Provide the (X, Y) coordinate of the cell's center where the given text is located.  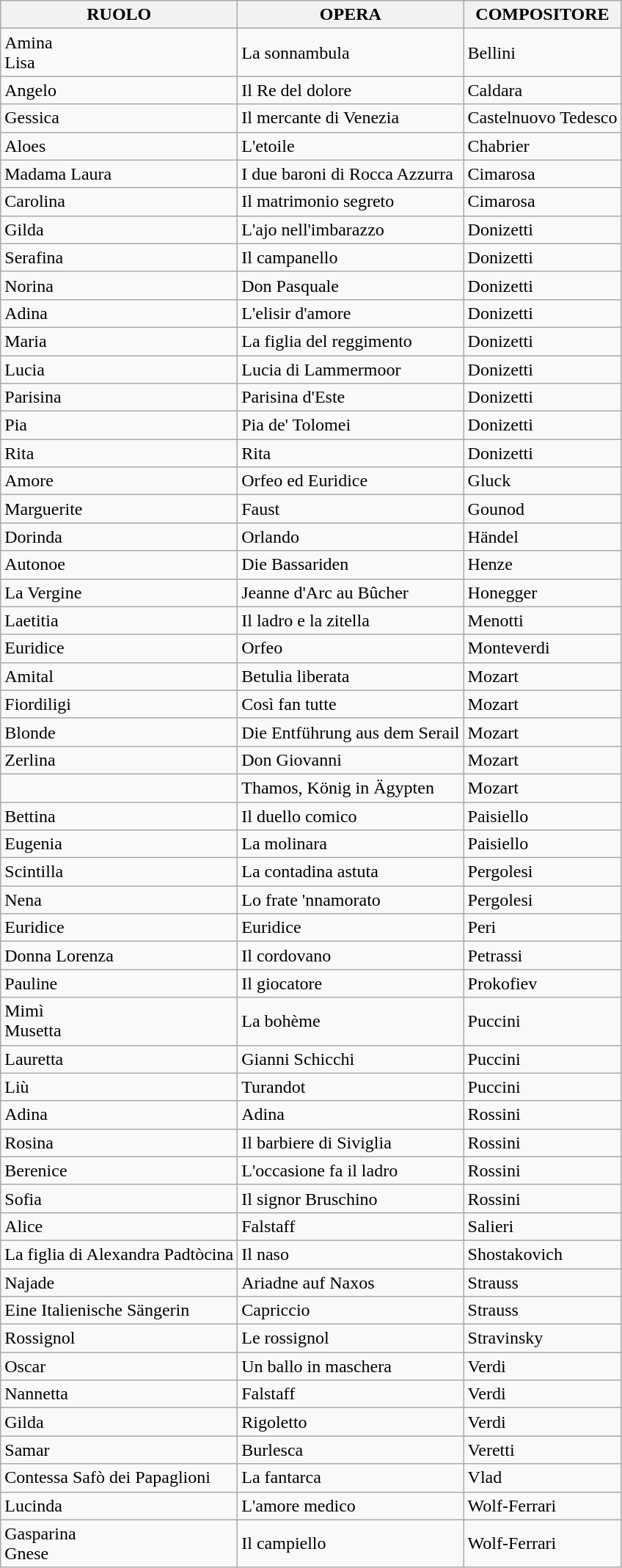
Il duello comico (351, 816)
L'ajo nell'imbarazzo (351, 230)
AminaLisa (119, 53)
Rigoletto (351, 1422)
Il cordovano (351, 956)
Caldara (543, 90)
Carolina (119, 202)
La figlia di Alexandra Padtòcina (119, 1254)
Il ladro e la zitella (351, 620)
Amore (119, 481)
Le rossignol (351, 1338)
Angelo (119, 90)
Berenice (119, 1170)
Fiordiligi (119, 704)
Lucia (119, 369)
Bettina (119, 816)
Capriccio (351, 1311)
Castelnuovo Tedesco (543, 118)
MimìMusetta (119, 1021)
Un ballo in maschera (351, 1366)
Rossignol (119, 1338)
L'elisir d'amore (351, 313)
La Vergine (119, 593)
Petrassi (543, 956)
Gessica (119, 118)
I due baroni di Rocca Azzurra (351, 174)
Lucia di Lammermoor (351, 369)
Oscar (119, 1366)
Lucinda (119, 1506)
L'amore medico (351, 1506)
Il mercante di Venezia (351, 118)
Liù (119, 1087)
Peri (543, 928)
Die Entführung aus dem Serail (351, 732)
Gounod (543, 509)
Amital (119, 676)
La sonnambula (351, 53)
Betulia liberata (351, 676)
Menotti (543, 620)
Blonde (119, 732)
Samar (119, 1450)
Honegger (543, 593)
Die Bassariden (351, 565)
L'occasione fa il ladro (351, 1170)
Orlando (351, 537)
Thamos, König in Ägypten (351, 788)
Monteverdi (543, 648)
Veretti (543, 1450)
Il matrimonio segreto (351, 202)
La contadina astuta (351, 872)
Orfeo ed Euridice (351, 481)
La fantarca (351, 1478)
Shostakovich (543, 1254)
Sofia (119, 1198)
Nannetta (119, 1394)
La molinara (351, 844)
Madama Laura (119, 174)
Lauretta (119, 1059)
Bellini (543, 53)
Pauline (119, 983)
L'etoile (351, 146)
Zerlina (119, 760)
Il naso (351, 1254)
Don Pasquale (351, 285)
Alice (119, 1226)
La bohème (351, 1021)
Ariadne auf Naxos (351, 1283)
Orfeo (351, 648)
Nena (119, 900)
Gluck (543, 481)
Parisina (119, 398)
Stravinsky (543, 1338)
Henze (543, 565)
Aloes (119, 146)
Don Giovanni (351, 760)
Lo frate 'nnamorato (351, 900)
Vlad (543, 1478)
Pia de' Tolomei (351, 425)
Gianni Schicchi (351, 1059)
Contessa Safò dei Papaglioni (119, 1478)
Burlesca (351, 1450)
Scintilla (119, 872)
Pia (119, 425)
Prokofiev (543, 983)
Maria (119, 341)
Autonoe (119, 565)
Dorinda (119, 537)
COMPOSITORE (543, 15)
Händel (543, 537)
Laetitia (119, 620)
Parisina d'Este (351, 398)
Il campiello (351, 1543)
RUOLO (119, 15)
Il campanello (351, 257)
Eine Italienische Sängerin (119, 1311)
Il signor Bruschino (351, 1198)
Eugenia (119, 844)
Salieri (543, 1226)
Jeanne d'Arc au Bûcher (351, 593)
Così fan tutte (351, 704)
Chabrier (543, 146)
Il Re del dolore (351, 90)
La figlia del reggimento (351, 341)
GasparinaGnese (119, 1543)
Norina (119, 285)
Serafina (119, 257)
Najade (119, 1283)
Turandot (351, 1087)
Il giocatore (351, 983)
Marguerite (119, 509)
Donna Lorenza (119, 956)
Faust (351, 509)
OPERA (351, 15)
Rosina (119, 1143)
Il barbiere di Siviglia (351, 1143)
